Return the (x, y) coordinate for the center point of the cell that contains the specified text.  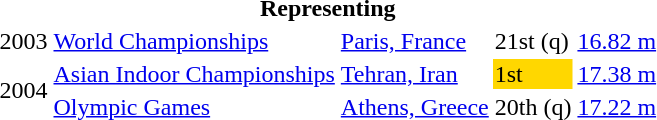
21st (q) (533, 41)
Asian Indoor Championships (194, 74)
Paris, France (414, 41)
1st (533, 74)
World Championships (194, 41)
Tehran, Iran (414, 74)
